Capture the cell that displays the provided text and extract its (x, y) central coordinate. 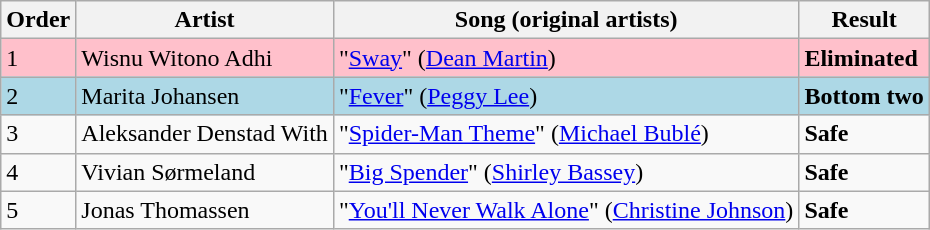
Artist (205, 20)
"Spider-Man Theme" (Michael Bublé) (566, 134)
Result (864, 20)
Order (38, 20)
Eliminated (864, 58)
Aleksander Denstad With (205, 134)
"Big Spender" (Shirley Bassey) (566, 172)
4 (38, 172)
"Sway" (Dean Martin) (566, 58)
"You'll Never Walk Alone" (Christine Johnson) (566, 210)
Wisnu Witono Adhi (205, 58)
Marita Johansen (205, 96)
"Fever" (Peggy Lee) (566, 96)
5 (38, 210)
Song (original artists) (566, 20)
Bottom two (864, 96)
Vivian Sørmeland (205, 172)
2 (38, 96)
1 (38, 58)
3 (38, 134)
Jonas Thomassen (205, 210)
